Identify which cell holds the provided text, then report its [x, y] central coordinate. 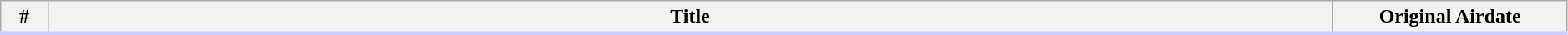
Original Airdate [1450, 17]
# [24, 17]
Title [690, 17]
